Scan for the cell matching the given text and deliver its [x, y] coordinate at center. 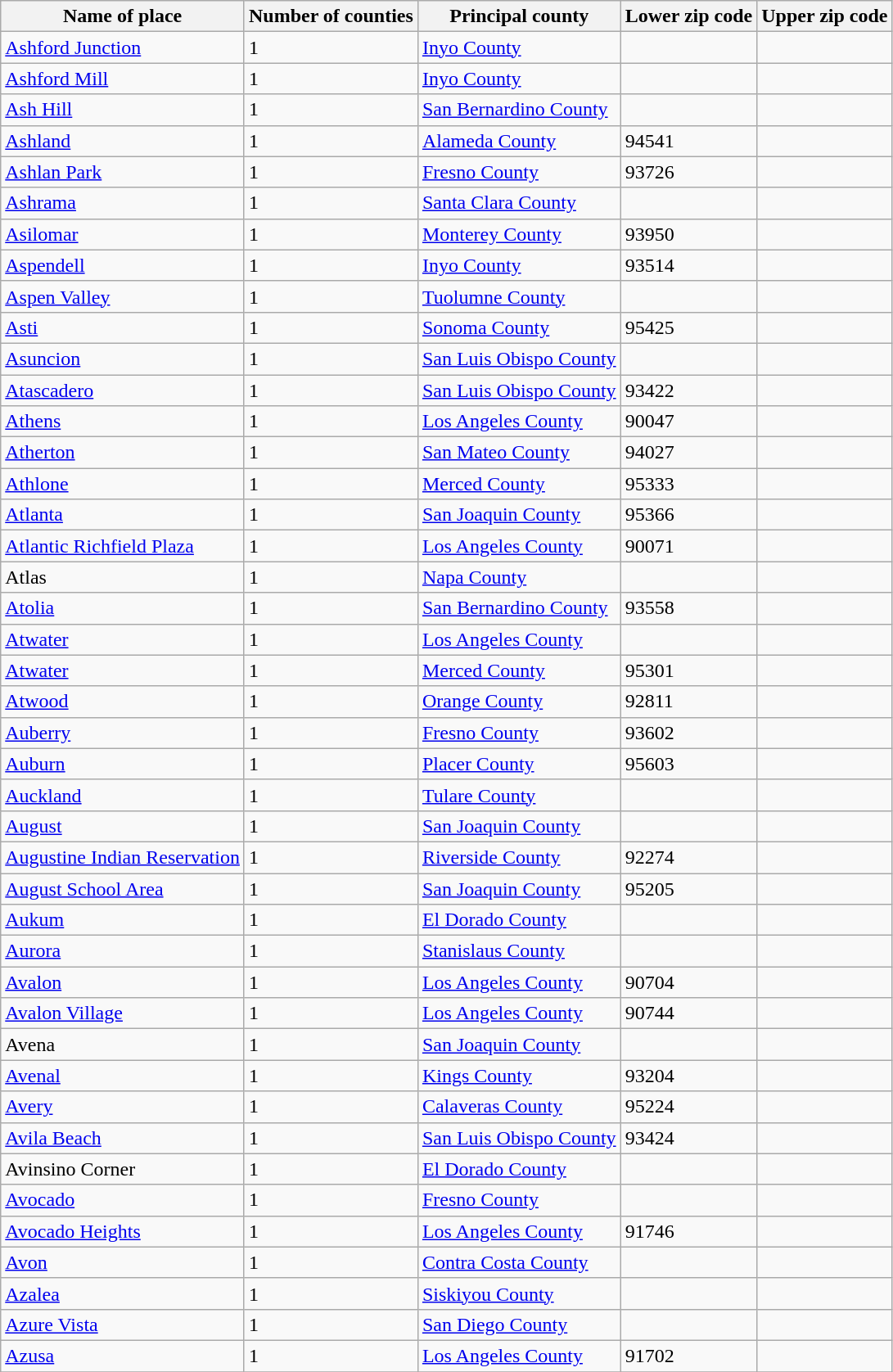
Aspendell [123, 265]
90071 [689, 546]
Santa Clara County [519, 203]
Ashford Mill [123, 79]
93726 [689, 172]
August School Area [123, 888]
Ashford Junction [123, 47]
Azalea [123, 1293]
95205 [689, 888]
Orange County [519, 702]
Atherton [123, 453]
Name of place [123, 16]
Kings County [519, 1076]
91746 [689, 1231]
San Diego County [519, 1325]
Atascadero [123, 390]
Azure Vista [123, 1325]
Atolia [123, 608]
91702 [689, 1356]
Tulare County [519, 795]
Ash Hill [123, 110]
90704 [689, 982]
Sonoma County [519, 327]
92811 [689, 702]
Avery [123, 1107]
93602 [689, 733]
August [123, 826]
90744 [689, 1013]
Augustine Indian Reservation [123, 857]
Azusa [123, 1356]
93424 [689, 1138]
Avocado Heights [123, 1231]
Avila Beach [123, 1138]
Atwood [123, 702]
Avon [123, 1262]
93558 [689, 608]
95224 [689, 1107]
95333 [689, 484]
Atlanta [123, 515]
Napa County [519, 577]
Lower zip code [689, 16]
Stanislaus County [519, 951]
Alameda County [519, 141]
Placer County [519, 764]
Auburn [123, 764]
Auberry [123, 733]
Aukum [123, 920]
94027 [689, 453]
95301 [689, 670]
Upper zip code [825, 16]
Avena [123, 1045]
Avalon [123, 982]
Riverside County [519, 857]
Atlantic Richfield Plaza [123, 546]
Contra Costa County [519, 1262]
93950 [689, 234]
Avocado [123, 1200]
Athens [123, 422]
Ashrama [123, 203]
Monterey County [519, 234]
San Mateo County [519, 453]
93204 [689, 1076]
Ashlan Park [123, 172]
94541 [689, 141]
93514 [689, 265]
Asilomar [123, 234]
Avinsino Corner [123, 1169]
Athlone [123, 484]
Asti [123, 327]
Calaveras County [519, 1107]
Auckland [123, 795]
93422 [689, 390]
Aurora [123, 951]
Atlas [123, 577]
Number of counties [331, 16]
Asuncion [123, 359]
95603 [689, 764]
Aspen Valley [123, 296]
Siskiyou County [519, 1293]
Avalon Village [123, 1013]
95425 [689, 327]
95366 [689, 515]
90047 [689, 422]
Tuolumne County [519, 296]
Avenal [123, 1076]
92274 [689, 857]
Principal county [519, 16]
Ashland [123, 141]
